Output the (x, y) coordinate of the center of the cell containing the given text.  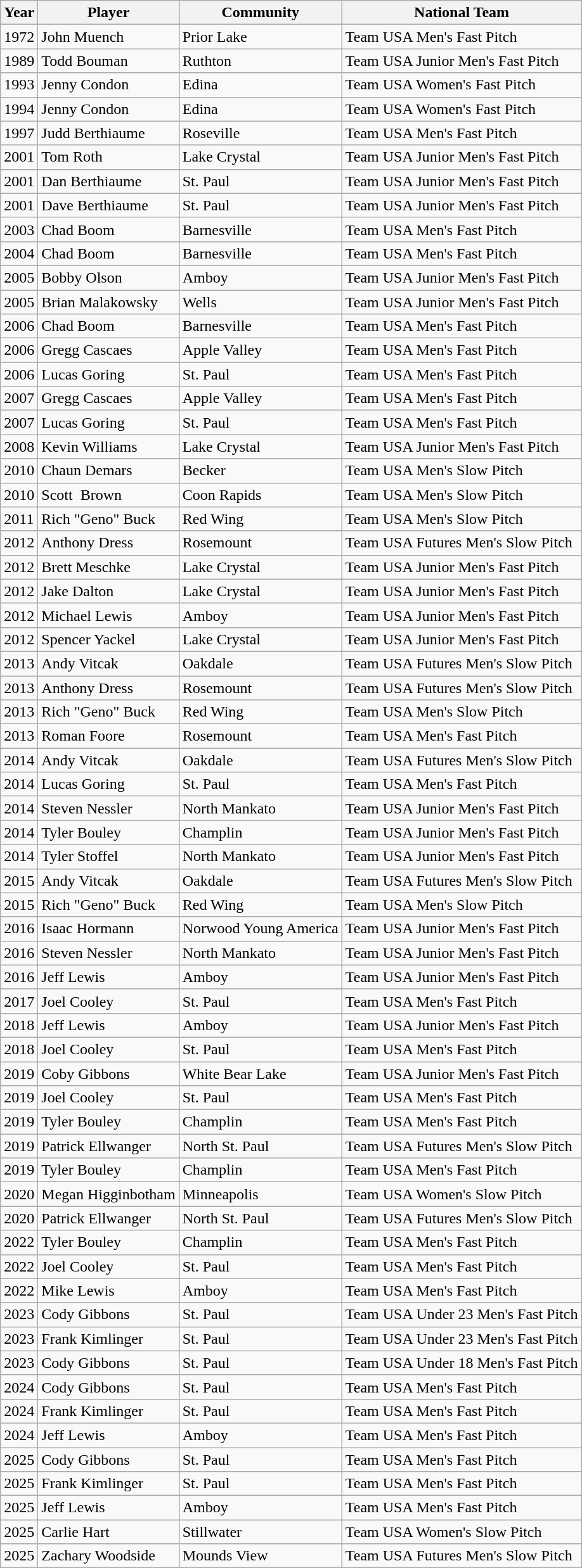
1993 (19, 85)
2003 (19, 229)
Todd Bouman (108, 61)
Jake Dalton (108, 591)
1972 (19, 37)
Brett Meschke (108, 567)
Dave Berthiaume (108, 205)
Isaac Hormann (108, 929)
Team USA Under 18 Men's Fast Pitch (462, 1363)
National Team (462, 13)
White Bear Lake (260, 1074)
Community (260, 13)
1994 (19, 109)
Mounds View (260, 1556)
Coby Gibbons (108, 1074)
Minneapolis (260, 1194)
Chaun Demars (108, 471)
Stillwater (260, 1532)
Megan Higginbotham (108, 1194)
Spencer Yackel (108, 639)
Norwood Young America (260, 929)
Judd Berthiaume (108, 133)
Roman Foore (108, 736)
Zachary Woodside (108, 1556)
Scott Brown (108, 495)
2004 (19, 253)
Year (19, 13)
Becker (260, 471)
Kevin Williams (108, 447)
Roseville (260, 133)
Mike Lewis (108, 1291)
Coon Rapids (260, 495)
Michael Lewis (108, 615)
Bobby Olson (108, 277)
Brian Malakowsky (108, 302)
Wells (260, 302)
Prior Lake (260, 37)
1989 (19, 61)
Dan Berthiaume (108, 181)
John Muench (108, 37)
Tyler Stoffel (108, 857)
Carlie Hart (108, 1532)
2011 (19, 519)
2017 (19, 1001)
2008 (19, 447)
Tom Roth (108, 157)
1997 (19, 133)
Ruthton (260, 61)
Player (108, 13)
